Return the [x, y] coordinate for the center point of the cell that contains the specified text.  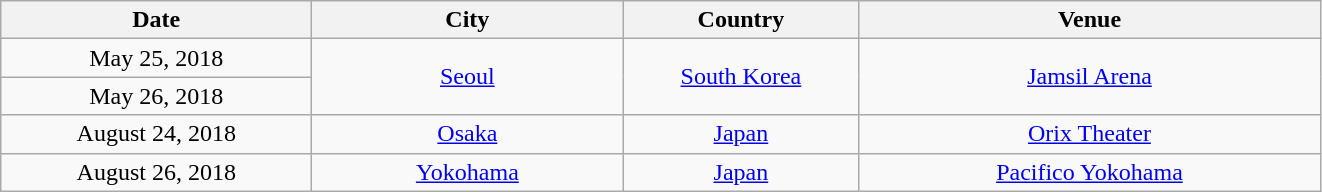
May 26, 2018 [156, 96]
Osaka [468, 134]
Yokohama [468, 172]
Seoul [468, 77]
Venue [1090, 20]
Pacifico Yokohama [1090, 172]
August 24, 2018 [156, 134]
City [468, 20]
Orix Theater [1090, 134]
Jamsil Arena [1090, 77]
August 26, 2018 [156, 172]
South Korea [741, 77]
Country [741, 20]
Date [156, 20]
May 25, 2018 [156, 58]
